Capture the cell that displays the provided text and extract its (x, y) central coordinate. 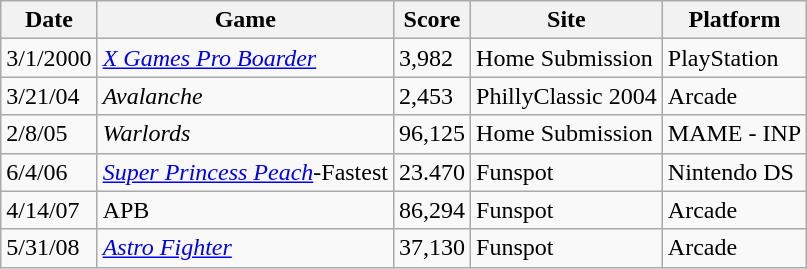
Avalanche (245, 96)
Game (245, 20)
4/14/07 (49, 210)
2,453 (432, 96)
Site (567, 20)
Platform (734, 20)
2/8/05 (49, 134)
Warlords (245, 134)
PlayStation (734, 58)
23.470 (432, 172)
Score (432, 20)
37,130 (432, 248)
3/1/2000 (49, 58)
X Games Pro Boarder (245, 58)
6/4/06 (49, 172)
3,982 (432, 58)
Nintendo DS (734, 172)
APB (245, 210)
Super Princess Peach-Fastest (245, 172)
86,294 (432, 210)
5/31/08 (49, 248)
3/21/04 (49, 96)
Date (49, 20)
Astro Fighter (245, 248)
MAME - INP (734, 134)
96,125 (432, 134)
PhillyClassic 2004 (567, 96)
